Determine the (X, Y) coordinate at the center of the cell enclosing the given text.  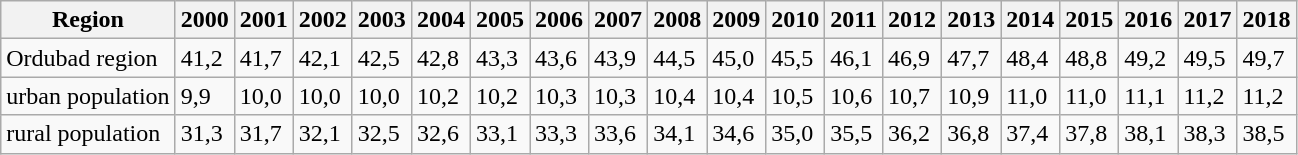
43,9 (618, 58)
42,5 (382, 58)
2018 (1266, 20)
46,9 (912, 58)
43,3 (500, 58)
10,9 (972, 96)
2003 (382, 20)
31,3 (204, 134)
48,8 (1090, 58)
2004 (440, 20)
2005 (500, 20)
42,1 (322, 58)
32,5 (382, 134)
49,5 (1208, 58)
2008 (678, 20)
38,3 (1208, 134)
11,1 (1148, 96)
45,0 (736, 58)
2013 (972, 20)
38,5 (1266, 134)
2010 (796, 20)
35,0 (796, 134)
2011 (854, 20)
37,4 (1030, 134)
36,8 (972, 134)
34,1 (678, 134)
2006 (560, 20)
10,7 (912, 96)
49,7 (1266, 58)
rural population (88, 134)
10,6 (854, 96)
44,5 (678, 58)
Region (88, 20)
31,7 (264, 134)
32,1 (322, 134)
32,6 (440, 134)
2016 (1148, 20)
2007 (618, 20)
43,6 (560, 58)
38,1 (1148, 134)
2001 (264, 20)
2009 (736, 20)
2002 (322, 20)
33,3 (560, 134)
34,6 (736, 134)
33,6 (618, 134)
46,1 (854, 58)
2000 (204, 20)
2017 (1208, 20)
2015 (1090, 20)
9,9 (204, 96)
48,4 (1030, 58)
2014 (1030, 20)
41,7 (264, 58)
2012 (912, 20)
49,2 (1148, 58)
37,8 (1090, 134)
47,7 (972, 58)
41,2 (204, 58)
10,5 (796, 96)
33,1 (500, 134)
Ordubad region (88, 58)
42,8 (440, 58)
36,2 (912, 134)
urban population (88, 96)
45,5 (796, 58)
35,5 (854, 134)
